Determine the (X, Y) coordinate at the center of the cell enclosing the given text.  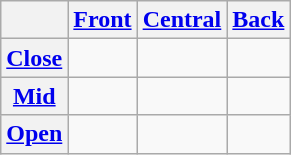
Mid (34, 96)
Central (182, 20)
Back (258, 20)
Front (102, 20)
Close (34, 58)
Open (34, 134)
